Capture the cell that displays the provided text and extract its [X, Y] central coordinate. 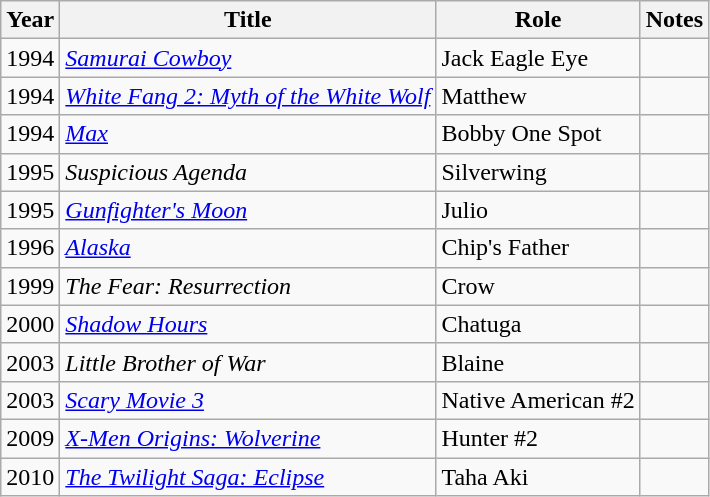
Jack Eagle Eye [538, 58]
Julio [538, 210]
2000 [30, 324]
Suspicious Agenda [248, 172]
Little Brother of War [248, 362]
Scary Movie 3 [248, 400]
Alaska [248, 248]
The Twilight Saga: Eclipse [248, 477]
Blaine [538, 362]
Crow [538, 286]
Role [538, 20]
Title [248, 20]
Shadow Hours [248, 324]
Matthew [538, 96]
Notes [674, 20]
Chatuga [538, 324]
Bobby One Spot [538, 134]
2009 [30, 438]
Samurai Cowboy [248, 58]
Chip's Father [538, 248]
Gunfighter's Moon [248, 210]
Silverwing [538, 172]
The Fear: Resurrection [248, 286]
Native American #2 [538, 400]
Max [248, 134]
White Fang 2: Myth of the White Wolf [248, 96]
1999 [30, 286]
Taha Aki [538, 477]
Year [30, 20]
X-Men Origins: Wolverine [248, 438]
Hunter #2 [538, 438]
2010 [30, 477]
1996 [30, 248]
